Capture the cell that displays the provided text and extract its (x, y) central coordinate. 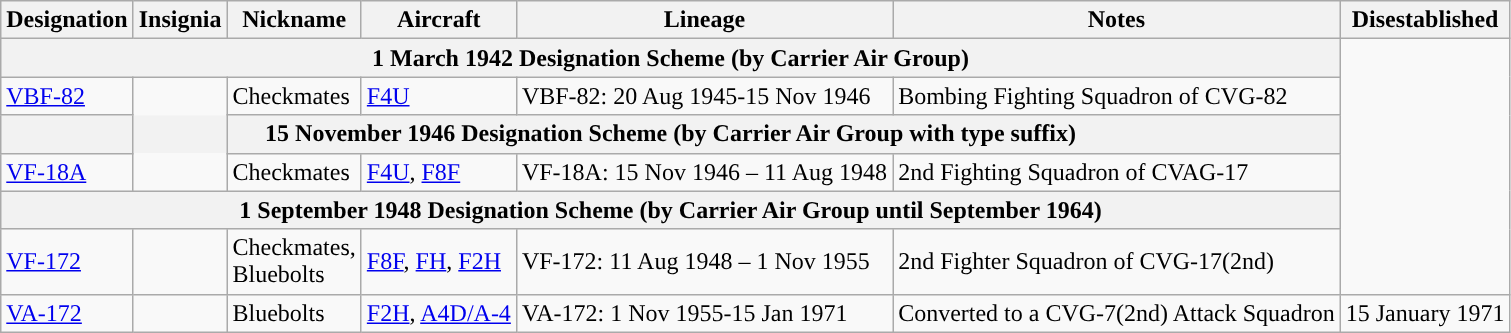
VBF-82: 20 Aug 1945-15 Nov 1946 (704, 96)
Notes (1117, 20)
VF-18A: 15 Nov 1946 – 11 Aug 1948 (704, 172)
VBF-82 (67, 96)
VF-18A (67, 172)
1 March 1942 Designation Scheme (by Carrier Air Group) (671, 58)
Bluebolts (294, 313)
Checkmates,Bluebolts (294, 262)
15 January 1971 (1425, 313)
1 September 1948 Designation Scheme (by Carrier Air Group until September 1964) (671, 210)
VF-172: 11 Aug 1948 – 1 Nov 1955 (704, 262)
Converted to a CVG-7(2nd) Attack Squadron (1117, 313)
Insignia (180, 20)
F8F, FH, F2H (438, 262)
15 November 1946 Designation Scheme (by Carrier Air Group with type suffix) (671, 134)
F2H, A4D/A-4 (438, 313)
Aircraft (438, 20)
Disestablished (1425, 20)
F4U (438, 96)
VA-172 (67, 313)
VA-172: 1 Nov 1955-15 Jan 1971 (704, 313)
F4U, F8F (438, 172)
Lineage (704, 20)
Bombing Fighting Squadron of CVG-82 (1117, 96)
VF-172 (67, 262)
Nickname (294, 20)
2nd Fighting Squadron of CVAG-17 (1117, 172)
2nd Fighter Squadron of CVG-17(2nd) (1117, 262)
Designation (67, 20)
